From the cell containing the given text, extract its center point as (X, Y) coordinate. 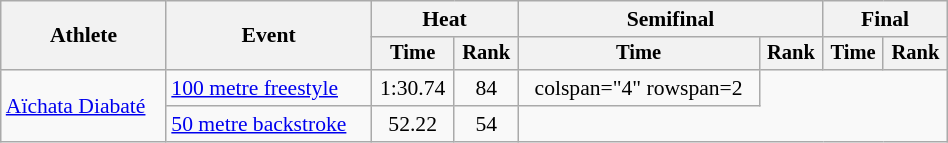
colspan="4" rowspan=2 (638, 88)
84 (486, 88)
Semifinal (670, 19)
1:30.74 (412, 88)
Aïchata Diabaté (84, 106)
100 metre freestyle (268, 88)
52.22 (412, 124)
Final (885, 19)
Heat (444, 19)
54 (486, 124)
Event (268, 36)
Athlete (84, 36)
50 metre backstroke (268, 124)
